Output the [x, y] coordinate of the center of the cell containing the given text.  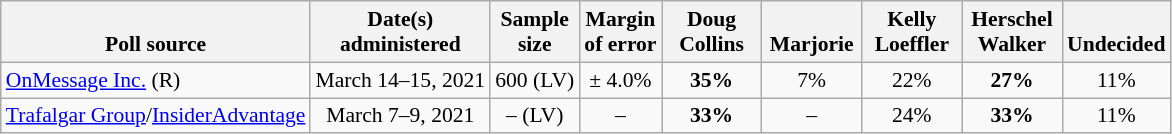
– (LV) [534, 116]
Samplesize [534, 32]
Trafalgar Group/InsiderAdvantage [156, 116]
24% [912, 116]
March 7–9, 2021 [400, 116]
27% [1012, 80]
35% [712, 80]
March 14–15, 2021 [400, 80]
OnMessage Inc. (R) [156, 80]
7% [812, 80]
KellyLoeffler [912, 32]
Poll source [156, 32]
600 (LV) [534, 80]
Marjorie [812, 32]
DougCollins [712, 32]
Marginof error [620, 32]
Undecided [1116, 32]
± 4.0% [620, 80]
HerschelWalker [1012, 32]
22% [912, 80]
Date(s)administered [400, 32]
